Locate the cell with the specified text and output its (x, y) center coordinate. 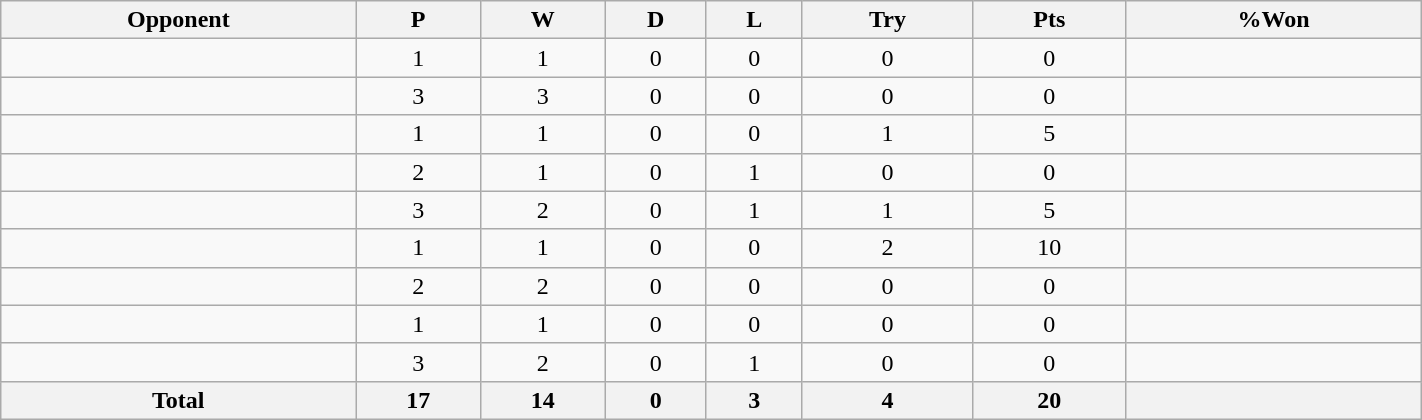
Pts (1050, 20)
%Won (1274, 20)
14 (544, 400)
10 (1050, 248)
Total (178, 400)
W (544, 20)
L (754, 20)
20 (1050, 400)
4 (887, 400)
Opponent (178, 20)
Try (887, 20)
D (656, 20)
17 (418, 400)
P (418, 20)
